Search for the cell housing the specified text and yield its (x, y) center coordinate. 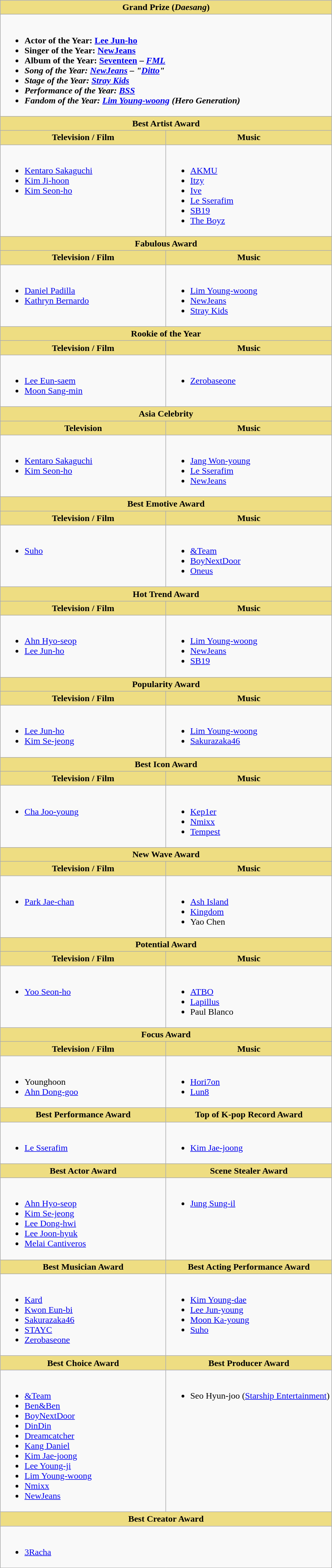
Top of K-pop Record Award (249, 1115)
Popularity Award (166, 684)
Hori7onLun8 (249, 1082)
Hot Trend Award (166, 594)
Television (83, 428)
Kim Young-daeLee Jun-youngMoon Ka-youngSuho (249, 1315)
ATBOLapillusPaul Blanco (249, 997)
Seo Hyun-joo (Starship Entertainment) (249, 1441)
Suho (83, 556)
Best Producer Award (249, 1363)
Best Performance Award (83, 1115)
Best Actor Award (83, 1171)
Best Icon Award (166, 764)
Jang Won-youngLe SserafimNewJeans (249, 466)
AKMUItzyIveLe SserafimSB19The Boyz (249, 190)
Best Acting Performance Award (249, 1267)
Park Jae-chan (83, 906)
Best Creator Award (166, 1519)
Best Choice Award (83, 1363)
Jung Sung-il (249, 1219)
3Racha (166, 1547)
Asia Celebrity (166, 414)
&TeamBen&BenBoyNextDoorDinDinDreamcatcherKang DanielKim Jae-joongLee Young-jiLim Young-woongNmixxNewJeans (83, 1441)
Lee Eun-saemMoon Sang-min (83, 381)
Kentaro SakaguchiKim Seon-ho (83, 466)
Lim Young-woongNewJeansStray Kids (249, 296)
Grand Prize (Daesang) (166, 7)
Lim Young-woongSakurazaka46 (249, 731)
KardKwon Eun-biSakurazaka46STAYCZerobaseone (83, 1315)
New Wave Award (166, 854)
Best Musician Award (83, 1267)
Best Artist Award (166, 123)
Ahn Hyo-seopKim Se-jeongLee Dong-hwiLee Joon-hyukMelai Cantiveros (83, 1219)
Potential Award (166, 945)
Daniel PadillaKathryn Bernardo (83, 296)
Kentaro SakaguchiKim Ji-hoonKim Seon-ho (83, 190)
Rookie of the Year (166, 334)
Lee Jun-hoKim Se-jeong (83, 731)
Cha Joo-young (83, 816)
YounghoonAhn Dong-goo (83, 1082)
Le Sserafim (83, 1143)
Scene Stealer Award (249, 1171)
Yoo Seon-ho (83, 997)
Ahn Hyo-seop Lee Jun-ho (83, 646)
Focus Award (166, 1035)
Lim Young-woongNewJeansSB19 (249, 646)
Best Emotive Award (166, 504)
Zerobaseone (249, 381)
&TeamBoyNextDoorOneus (249, 556)
Fabulous Award (166, 243)
Kim Jae-joong (249, 1143)
Ash IslandKingdomYao Chen (249, 906)
Kep1erNmixxTempest (249, 816)
